Identify which cell holds the provided text, then report its [X, Y] central coordinate. 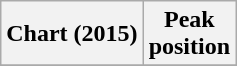
Chart (2015) [72, 34]
Peakposition [189, 34]
